For the text-containing cell, return its midpoint in (x, y) coordinate format. 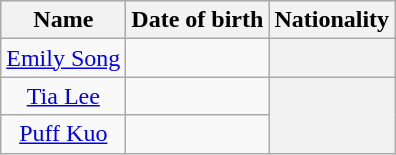
Emily Song (64, 58)
Date of birth (198, 20)
Nationality (332, 20)
Tia Lee (64, 96)
Puff Kuo (64, 134)
Name (64, 20)
